Extract the [X, Y] coordinate from the center of the cell holding the provided text.  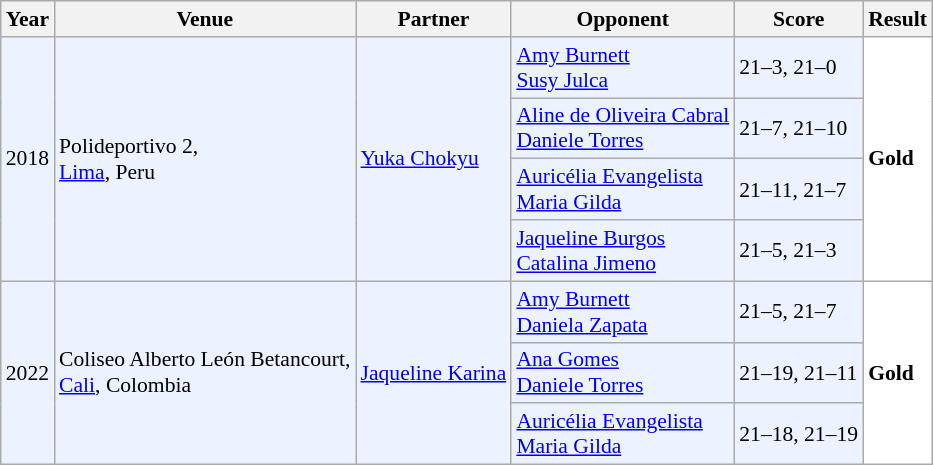
Opponent [622, 19]
Result [898, 19]
Yuka Chokyu [434, 159]
21–5, 21–7 [798, 312]
21–5, 21–3 [798, 250]
21–19, 21–11 [798, 372]
Polideportivo 2,Lima, Peru [204, 159]
Jaqueline Karina [434, 372]
21–11, 21–7 [798, 190]
Amy Burnett Daniela Zapata [622, 312]
Aline de Oliveira Cabral Daniele Torres [622, 128]
Venue [204, 19]
21–3, 21–0 [798, 68]
Ana Gomes Daniele Torres [622, 372]
2022 [28, 372]
Jaqueline Burgos Catalina Jimeno [622, 250]
Amy Burnett Susy Julca [622, 68]
2018 [28, 159]
21–7, 21–10 [798, 128]
Score [798, 19]
Partner [434, 19]
Coliseo Alberto León Betancourt,Cali, Colombia [204, 372]
Year [28, 19]
21–18, 21–19 [798, 434]
